For the text-containing cell, return its midpoint in (X, Y) coordinate format. 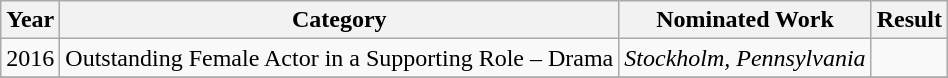
Stockholm, Pennsylvania (745, 58)
Result (909, 20)
2016 (30, 58)
Category (340, 20)
Nominated Work (745, 20)
Year (30, 20)
Outstanding Female Actor in a Supporting Role – Drama (340, 58)
